Extract the [X, Y] coordinate from the center of the cell holding the provided text.  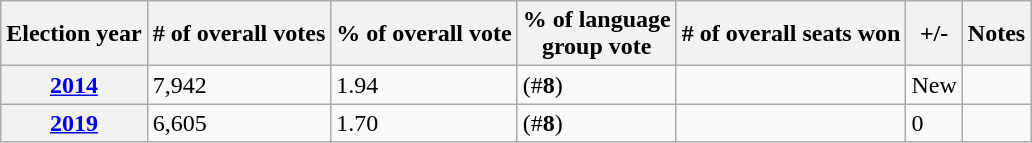
New [934, 85]
Notes [996, 34]
+/- [934, 34]
# of overall seats won [791, 34]
2014 [74, 85]
# of overall votes [239, 34]
1.94 [424, 85]
0 [934, 123]
% of languagegroup vote [596, 34]
Election year [74, 34]
7,942 [239, 85]
6,605 [239, 123]
1.70 [424, 123]
2019 [74, 123]
% of overall vote [424, 34]
